Capture the cell that displays the provided text and extract its (X, Y) central coordinate. 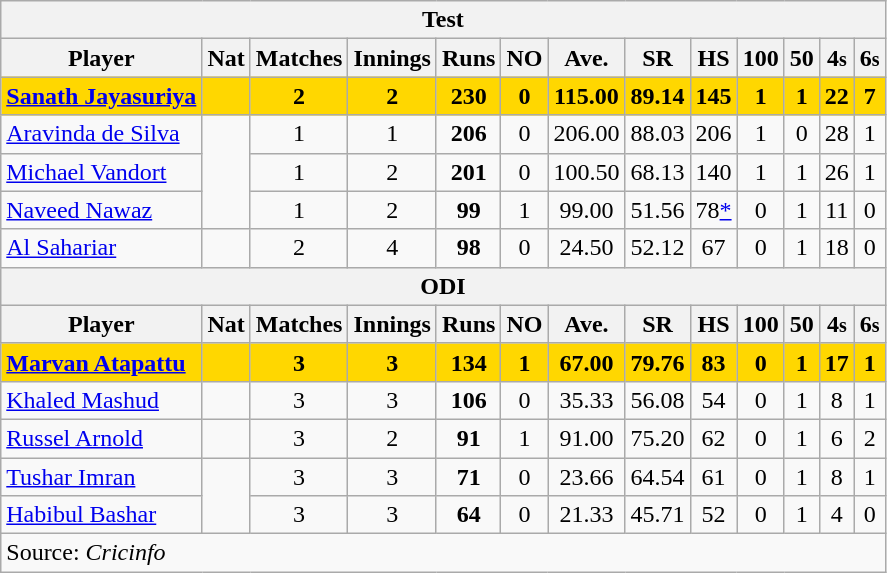
91.00 (586, 438)
56.08 (658, 400)
201 (468, 172)
45.71 (658, 515)
26 (836, 172)
6 (836, 438)
18 (836, 248)
230 (468, 96)
115.00 (586, 96)
61 (714, 477)
52 (714, 515)
Aravinda de Silva (102, 134)
134 (468, 362)
Naveed Nawaz (102, 210)
Sanath Jayasuriya (102, 96)
83 (714, 362)
75.20 (658, 438)
67 (714, 248)
Khaled Mashud (102, 400)
23.66 (586, 477)
100.50 (586, 172)
Tushar Imran (102, 477)
71 (468, 477)
Source: Cricinfo (443, 553)
62 (714, 438)
64.54 (658, 477)
35.33 (586, 400)
78* (714, 210)
7 (870, 96)
140 (714, 172)
51.56 (658, 210)
Russel Arnold (102, 438)
106 (468, 400)
52.12 (658, 248)
21.33 (586, 515)
Al Sahariar (102, 248)
145 (714, 96)
54 (714, 400)
79.76 (658, 362)
99 (468, 210)
91 (468, 438)
28 (836, 134)
68.13 (658, 172)
64 (468, 515)
206.00 (586, 134)
24.50 (586, 248)
Habibul Bashar (102, 515)
99.00 (586, 210)
98 (468, 248)
22 (836, 96)
17 (836, 362)
11 (836, 210)
88.03 (658, 134)
ODI (443, 286)
89.14 (658, 96)
Test (443, 20)
67.00 (586, 362)
Michael Vandort (102, 172)
Marvan Atapattu (102, 362)
